Determine the (x, y) coordinate at the center of the cell enclosing the given text.  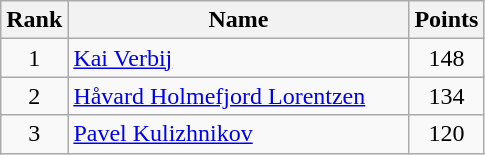
134 (446, 96)
3 (34, 134)
Points (446, 20)
120 (446, 134)
Kai Verbij (238, 58)
Rank (34, 20)
148 (446, 58)
Pavel Kulizhnikov (238, 134)
Name (238, 20)
2 (34, 96)
1 (34, 58)
Håvard Holmefjord Lorentzen (238, 96)
